Scan for the cell matching the given text and deliver its (x, y) coordinate at center. 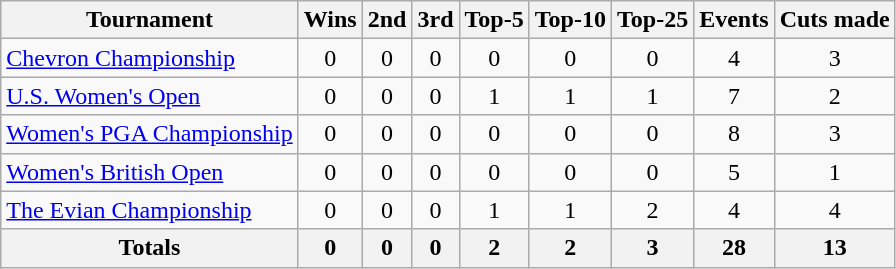
2nd (387, 20)
Top-10 (570, 20)
3rd (436, 20)
Women's PGA Championship (150, 134)
U.S. Women's Open (150, 96)
Women's British Open (150, 172)
Events (734, 20)
Tournament (150, 20)
28 (734, 248)
8 (734, 134)
5 (734, 172)
Totals (150, 248)
13 (834, 248)
Cuts made (834, 20)
Top-25 (652, 20)
Chevron Championship (150, 58)
7 (734, 96)
Top-5 (494, 20)
The Evian Championship (150, 210)
Wins (330, 20)
